Extract the [x, y] coordinate from the center of the cell holding the provided text.  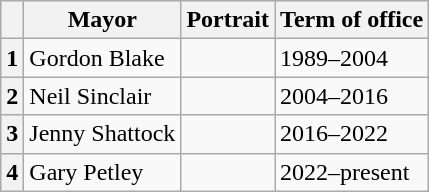
2016–2022 [352, 134]
Gordon Blake [102, 58]
1 [12, 58]
2022–present [352, 172]
Neil Sinclair [102, 96]
Jenny Shattock [102, 134]
Term of office [352, 20]
Gary Petley [102, 172]
4 [12, 172]
1989–2004 [352, 58]
2 [12, 96]
3 [12, 134]
2004–2016 [352, 96]
Portrait [228, 20]
Mayor [102, 20]
